Determine the [x, y] coordinate at the center of the cell enclosing the given text.  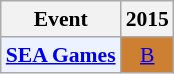
SEA Games [61, 55]
Event [61, 19]
B [148, 55]
2015 [148, 19]
